Locate the cell with the specified text and output its [x, y] center coordinate. 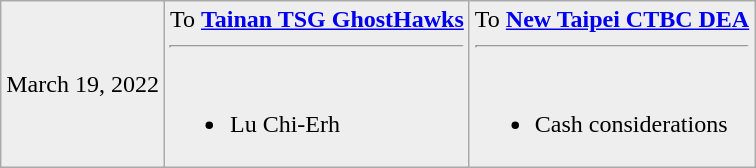
To New Taipei CTBC DEACash considerations [612, 84]
March 19, 2022 [83, 84]
To Tainan TSG GhostHawksLu Chi-Erh [316, 84]
